Output the [x, y] coordinate of the center of the cell containing the given text.  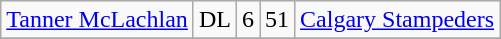
DL [214, 20]
6 [248, 20]
Calgary Stampeders [398, 20]
51 [278, 20]
Tanner McLachlan [98, 20]
